Return the (X, Y) coordinate for the center point of the cell that contains the specified text.  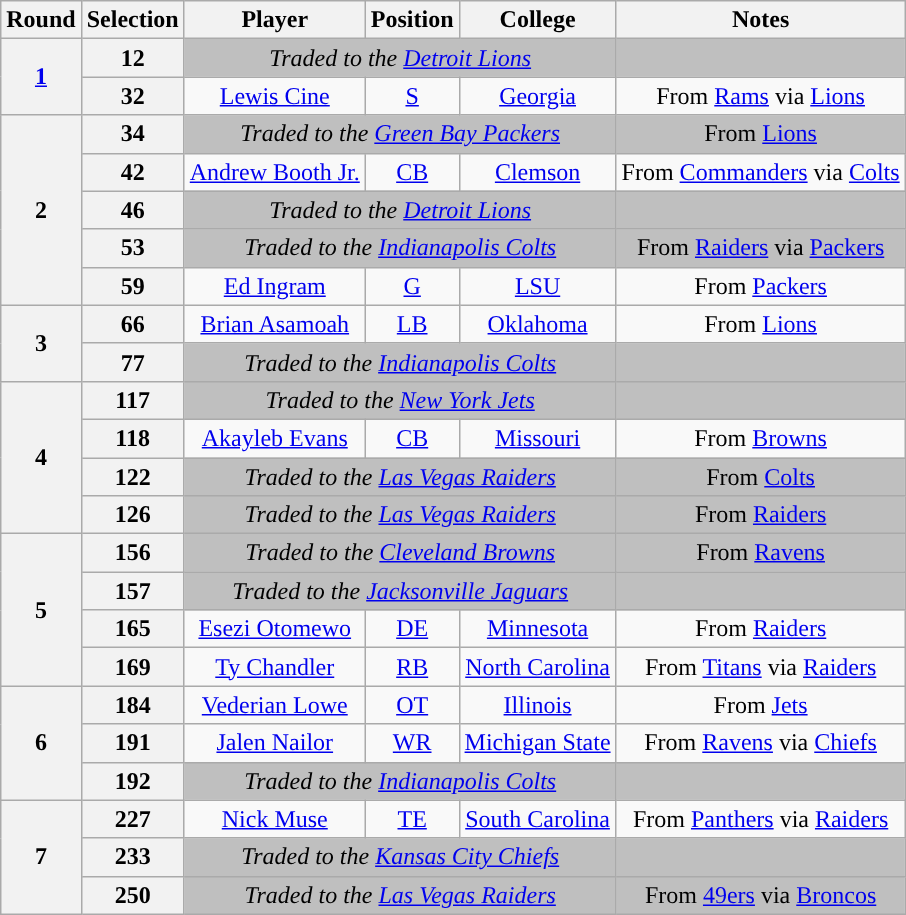
Notes (760, 20)
4 (41, 457)
From Colts (760, 477)
Lewis Cine (274, 96)
157 (132, 591)
From Ravens (760, 553)
233 (132, 857)
Position (412, 20)
From Packers (760, 286)
From Commanders via Colts (760, 172)
Andrew Booth Jr. (274, 172)
Traded to the New York Jets (400, 400)
DE (412, 629)
Traded to the Cleveland Browns (400, 553)
Traded to the Green Bay Packers (400, 134)
Selection (132, 20)
Minnesota (538, 629)
122 (132, 477)
126 (132, 515)
North Carolina (538, 667)
RB (412, 667)
Oklahoma (538, 324)
46 (132, 210)
WR (412, 743)
227 (132, 819)
TE (412, 819)
Brian Asamoah (274, 324)
77 (132, 362)
1 (41, 77)
LB (412, 324)
College (538, 20)
Missouri (538, 438)
118 (132, 438)
Clemson (538, 172)
5 (41, 610)
From Browns (760, 438)
192 (132, 781)
Jalen Nailor (274, 743)
Round (41, 20)
2 (41, 210)
Michigan State (538, 743)
66 (132, 324)
From Raiders via Packers (760, 248)
59 (132, 286)
42 (132, 172)
53 (132, 248)
LSU (538, 286)
From Titans via Raiders (760, 667)
12 (132, 58)
Traded to the Kansas City Chiefs (400, 857)
Ed Ingram (274, 286)
From Ravens via Chiefs (760, 743)
From 49ers via Broncos (760, 895)
From Jets (760, 705)
S (412, 96)
Traded to the Jacksonville Jaguars (400, 591)
South Carolina (538, 819)
191 (132, 743)
Akayleb Evans (274, 438)
117 (132, 400)
Illinois (538, 705)
From Panthers via Raiders (760, 819)
Vederian Lowe (274, 705)
184 (132, 705)
G (412, 286)
32 (132, 96)
Esezi Otomewo (274, 629)
Nick Muse (274, 819)
Georgia (538, 96)
250 (132, 895)
6 (41, 743)
OT (412, 705)
From Rams via Lions (760, 96)
169 (132, 667)
Ty Chandler (274, 667)
156 (132, 553)
34 (132, 134)
Player (274, 20)
3 (41, 343)
165 (132, 629)
7 (41, 857)
